From the cell containing the given text, extract its center point as (X, Y) coordinate. 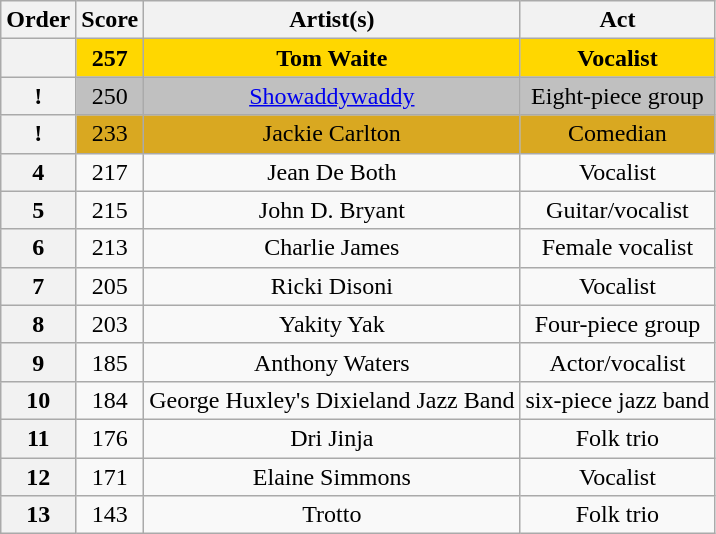
Act (618, 20)
Jackie Carlton (332, 134)
217 (110, 172)
Elaine Simmons (332, 477)
7 (38, 286)
5 (38, 210)
Showaddywaddy (332, 96)
Jean De Both (332, 172)
215 (110, 210)
George Huxley's Dixieland Jazz Band (332, 400)
Dri Jinja (332, 438)
176 (110, 438)
8 (38, 324)
Ricki Disoni (332, 286)
Anthony Waters (332, 362)
Charlie James (332, 248)
185 (110, 362)
184 (110, 400)
Eight-piece group (618, 96)
11 (38, 438)
Artist(s) (332, 20)
10 (38, 400)
13 (38, 515)
Tom Waite (332, 58)
4 (38, 172)
six-piece jazz band (618, 400)
Trotto (332, 515)
203 (110, 324)
Actor/vocalist (618, 362)
Score (110, 20)
233 (110, 134)
257 (110, 58)
12 (38, 477)
171 (110, 477)
Yakity Yak (332, 324)
Female vocalist (618, 248)
Comedian (618, 134)
213 (110, 248)
6 (38, 248)
143 (110, 515)
Guitar/vocalist (618, 210)
Order (38, 20)
205 (110, 286)
250 (110, 96)
John D. Bryant (332, 210)
Four-piece group (618, 324)
9 (38, 362)
